Return [X, Y] of the center of cell containing provided text 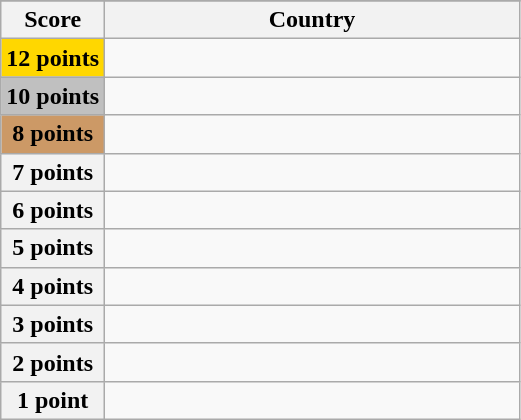
12 points [53, 58]
Country [312, 20]
2 points [53, 362]
3 points [53, 324]
6 points [53, 210]
4 points [53, 286]
7 points [53, 172]
1 point [53, 400]
5 points [53, 248]
Score [53, 20]
8 points [53, 134]
10 points [53, 96]
